From the cell containing the given text, extract its center point as [x, y] coordinate. 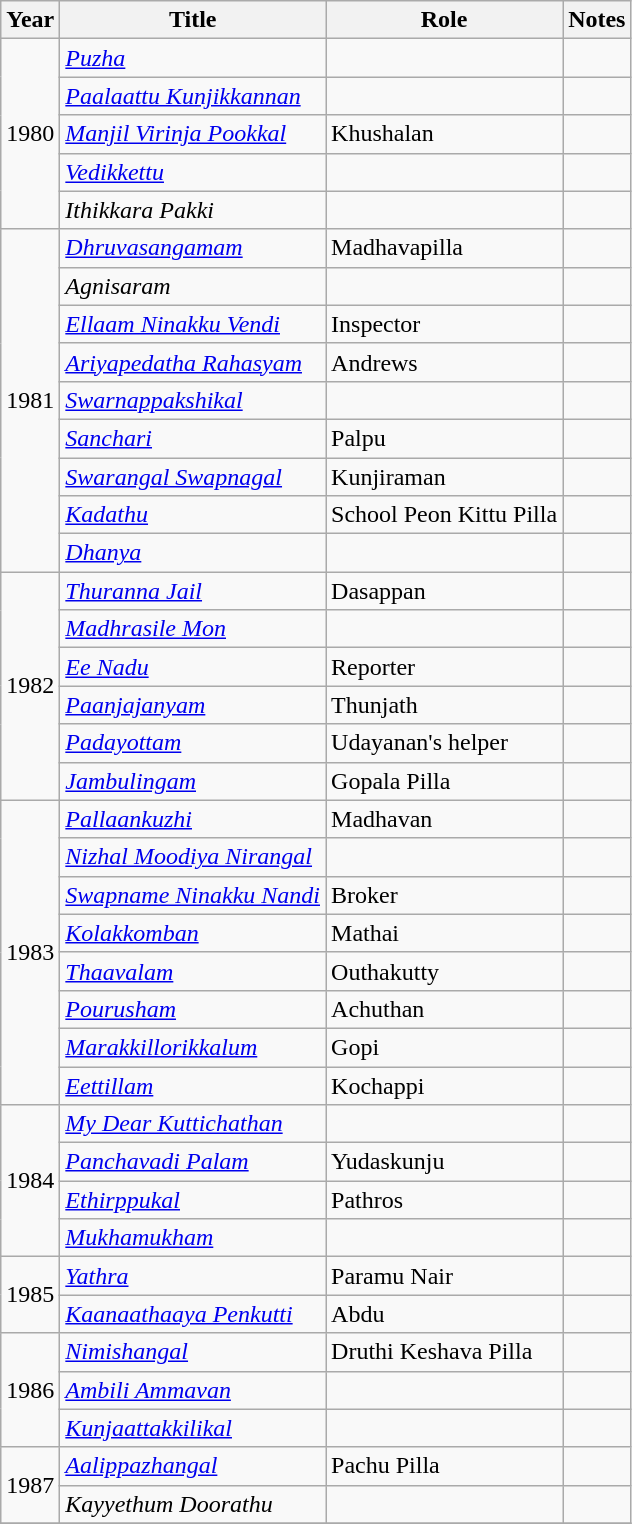
Broker [444, 895]
Marakkillorikkalum [193, 1047]
Kaanaathaaya Penkutti [193, 1314]
1986 [30, 1390]
Khushalan [444, 134]
1985 [30, 1295]
Madhavapilla [444, 248]
Sanchari [193, 438]
Swarangal Swapnagal [193, 477]
Nimishangal [193, 1352]
Ethirppukal [193, 1200]
School Peon Kittu Pilla [444, 515]
Thaavalam [193, 971]
Ellaam Ninakku Vendi [193, 324]
Reporter [444, 667]
Inspector [444, 324]
Vedikkettu [193, 172]
1987 [30, 1485]
Title [193, 20]
Agnisaram [193, 286]
Pourusham [193, 1009]
Paanjajanyam [193, 705]
Outhakutty [444, 971]
Eettillam [193, 1085]
Udayanan's helper [444, 743]
Pallaankuzhi [193, 819]
1984 [30, 1181]
My Dear Kuttichathan [193, 1124]
Ambili Ammavan [193, 1390]
Thunjath [444, 705]
Madhavan [444, 819]
Kolakkomban [193, 933]
Kunjaattakkilikal [193, 1428]
Gopala Pilla [444, 781]
Pachu Pilla [444, 1466]
Yathra [193, 1276]
Manjil Virinja Pookkal [193, 134]
Swapname Ninakku Nandi [193, 895]
Thuranna Jail [193, 591]
Swarnappakshikal [193, 400]
Ee Nadu [193, 667]
Mathai [444, 933]
Gopi [444, 1047]
Padayottam [193, 743]
Dhruvasangamam [193, 248]
1980 [30, 134]
Yudaskunju [444, 1162]
1981 [30, 400]
Role [444, 20]
Nizhal Moodiya Nirangal [193, 857]
Kadathu [193, 515]
Year [30, 20]
Puzha [193, 58]
Ithikkara Pakki [193, 210]
Mukhamukham [193, 1238]
1982 [30, 686]
Druthi Keshava Pilla [444, 1352]
Dhanya [193, 553]
Paalaattu Kunjikkannan [193, 96]
Abdu [444, 1314]
Kunjiraman [444, 477]
Paramu Nair [444, 1276]
Kochappi [444, 1085]
Andrews [444, 362]
Madhrasile Mon [193, 629]
Notes [597, 20]
Panchavadi Palam [193, 1162]
Pathros [444, 1200]
Dasappan [444, 591]
Achuthan [444, 1009]
Palpu [444, 438]
Ariyapedatha Rahasyam [193, 362]
Aalippazhangal [193, 1466]
1983 [30, 952]
Kayyethum Doorathu [193, 1504]
Jambulingam [193, 781]
